Determine the (x, y) coordinate at the center of the cell enclosing the given text.  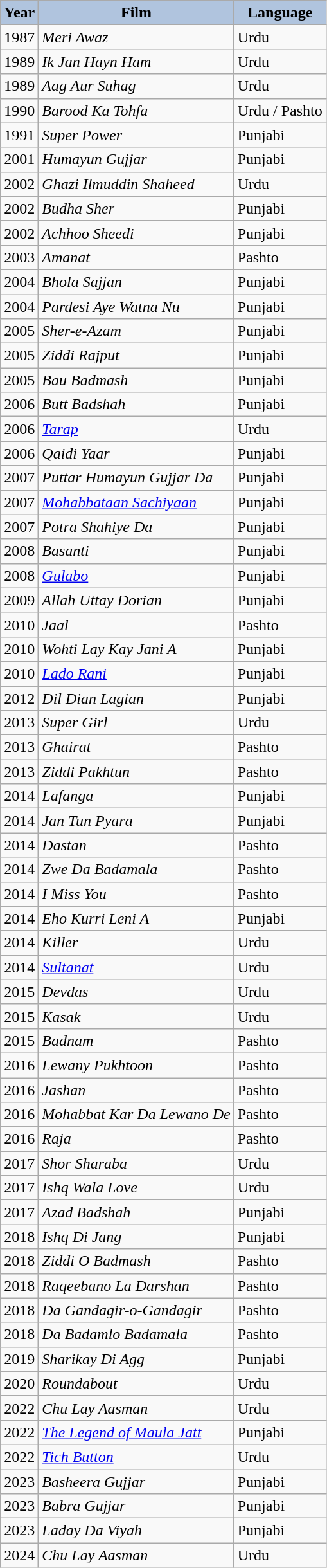
2003 (19, 257)
Achhoo Sheedi (136, 233)
Meri Awaz (136, 37)
Ziddi Pakhtun (136, 772)
Pardesi Aye Watna Nu (136, 307)
Tich Button (136, 1457)
Super Girl (136, 723)
Eho Kurri Leni A (136, 918)
Dastan (136, 845)
Mohabbataan Sachiyaan (136, 502)
Zwe Da Badamala (136, 870)
Ishq Di Jang (136, 1237)
Killer (136, 943)
Tarap (136, 429)
Kasak (136, 1016)
Mohabbat Kar Da Lewano De (136, 1115)
Ghazi Ilmuddin Shaheed (136, 184)
2024 (19, 1555)
The Legend of Maula Jatt (136, 1432)
Lewany Pukhtoon (136, 1065)
Lafanga (136, 796)
1991 (19, 135)
Ishq Wala Love (136, 1188)
Sher-e-Azam (136, 331)
Basanti (136, 551)
Sultanat (136, 967)
Sharikay Di Agg (136, 1359)
Azad Badshah (136, 1212)
Year (19, 13)
Gulabo (136, 576)
Wohti Lay Kay Jani A (136, 649)
Ziddi O Badmash (136, 1261)
Humayun Gujjar (136, 160)
I Miss You (136, 894)
Puttar Humayun Gujjar Da (136, 478)
Qaidi Yaar (136, 453)
Babra Gujjar (136, 1506)
Ziddi Rajput (136, 356)
Roundabout (136, 1383)
1987 (19, 37)
Bhola Sajjan (136, 282)
Devdas (136, 992)
Raja (136, 1139)
Dil Dian Lagian (136, 698)
2012 (19, 698)
Barood Ka Tohfa (136, 111)
Raqeebano La Darshan (136, 1286)
2001 (19, 160)
Super Power (136, 135)
1990 (19, 111)
Potra Shahiye Da (136, 527)
Badnam (136, 1041)
Da Badamlo Badamala (136, 1335)
2020 (19, 1383)
Shor Sharaba (136, 1163)
Aag Aur Suhag (136, 86)
Ghairat (136, 747)
Jan Tun Pyara (136, 821)
Urdu / Pashto (280, 111)
2019 (19, 1359)
2009 (19, 600)
Jashan (136, 1090)
Ik Jan Hayn Ham (136, 62)
Bau Badmash (136, 380)
Film (136, 13)
Butt Badshah (136, 405)
Da Gandagir-o-Gandagir (136, 1310)
Budha Sher (136, 208)
Laday Da Viyah (136, 1531)
Language (280, 13)
Amanat (136, 257)
Lado Rani (136, 673)
Basheera Gujjar (136, 1481)
Allah Uttay Dorian (136, 600)
Jaal (136, 624)
